Determine the [X, Y] coordinate at the center of the cell enclosing the given text.  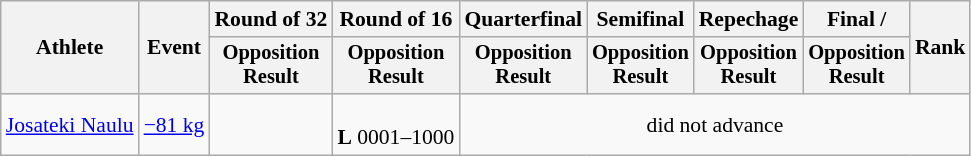
Event [174, 48]
Athlete [70, 48]
did not advance [714, 124]
Final / [856, 19]
Quarterfinal [523, 19]
Rank [940, 48]
Round of 32 [270, 19]
L 0001–1000 [396, 124]
−81 kg [174, 124]
Repechage [749, 19]
Josateki Naulu [70, 124]
Semifinal [640, 19]
Round of 16 [396, 19]
